Scan for the cell matching the given text and deliver its [x, y] coordinate at center. 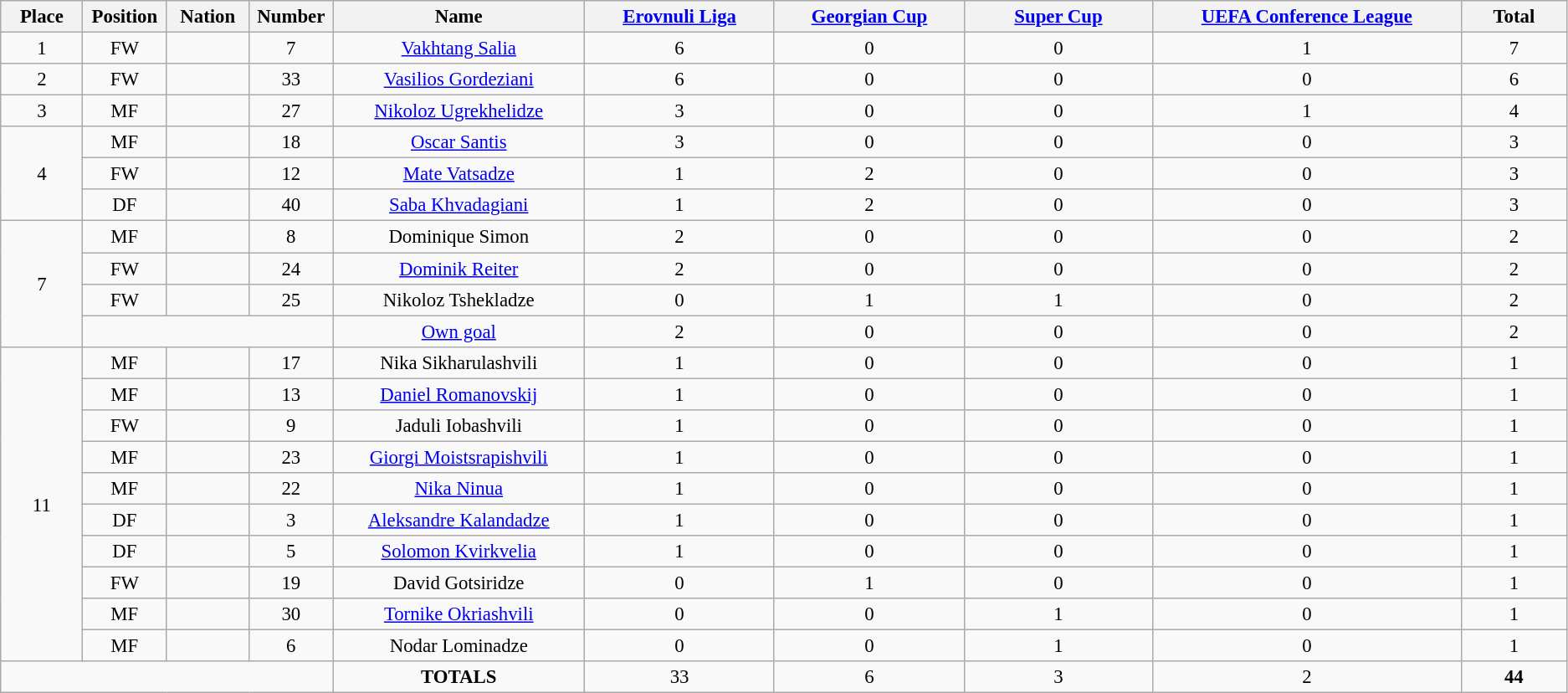
12 [291, 174]
5 [291, 552]
Vakhtang Salia [459, 49]
Position [125, 17]
27 [291, 111]
Oscar Santis [459, 142]
Place [42, 17]
Nodar Lominadze [459, 646]
Aleksandre Kalandadze [459, 520]
40 [291, 205]
Tornike Okriashvili [459, 614]
Dominique Simon [459, 237]
44 [1514, 677]
24 [291, 269]
11 [42, 504]
25 [291, 300]
9 [291, 426]
Own goal [459, 331]
30 [291, 614]
Jaduli Iobashvili [459, 426]
UEFA Conference League [1307, 17]
8 [291, 237]
Nikoloz Ugrekhelidze [459, 111]
23 [291, 457]
Name [459, 17]
18 [291, 142]
Number [291, 17]
22 [291, 489]
Nation [208, 17]
Vasilios Gordeziani [459, 80]
Erovnuli Liga [679, 17]
Total [1514, 17]
Georgian Cup [869, 17]
Daniel Romanovskij [459, 394]
Saba Khvadagiani [459, 205]
19 [291, 583]
Giorgi Moistsrapishvili [459, 457]
17 [291, 362]
Nika Ninua [459, 489]
David Gotsiridze [459, 583]
Nika Sikharulashvili [459, 362]
Solomon Kvirkvelia [459, 552]
TOTALS [459, 677]
Super Cup [1058, 17]
13 [291, 394]
Nikoloz Tshekladze [459, 300]
Dominik Reiter [459, 269]
Mate Vatsadze [459, 174]
